Scan for the cell matching the given text and deliver its [X, Y] coordinate at center. 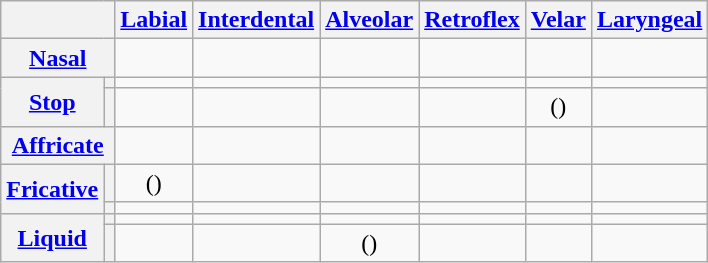
Stop [52, 102]
Alveolar [370, 20]
Interdental [256, 20]
Nasal [58, 58]
Velar [558, 20]
Retroflex [472, 20]
Liquid [52, 238]
Fricative [52, 188]
Labial [154, 20]
Affricate [58, 145]
Laryngeal [649, 20]
